Search for the cell housing the specified text and yield its (X, Y) center coordinate. 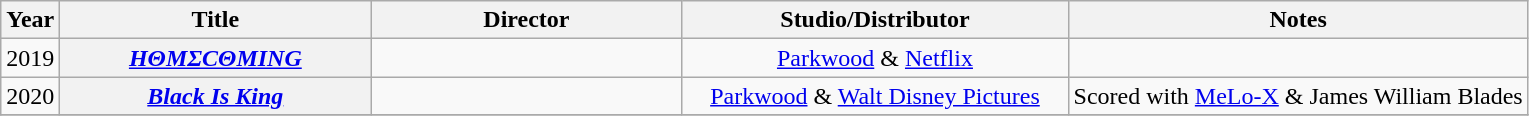
Black Is King (216, 96)
Scored with MeLo-X & James William Blades (1298, 96)
Year (30, 20)
Studio/Distributor (875, 20)
Title (216, 20)
Director (526, 20)
Parkwood & Walt Disney Pictures (875, 96)
HΘMΣCΘMING (216, 58)
2019 (30, 58)
Notes (1298, 20)
2020 (30, 96)
Parkwood & Netflix (875, 58)
